Extract the [x, y] coordinate from the center of the cell holding the provided text.  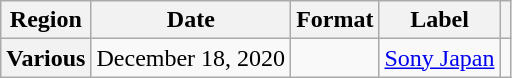
Date [191, 20]
Sony Japan [440, 58]
Various [46, 58]
Label [440, 20]
Region [46, 20]
December 18, 2020 [191, 58]
Format [335, 20]
